Extract the (x, y) coordinate from the center of the cell holding the provided text.  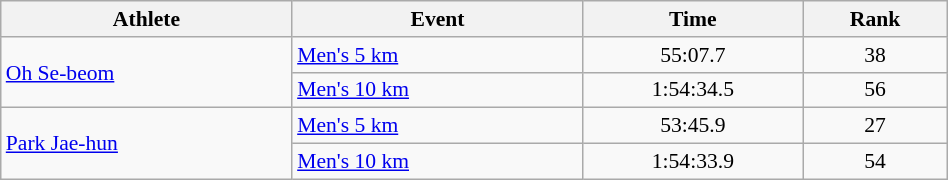
27 (875, 126)
Time (693, 19)
55:07.7 (693, 55)
Park Jae-hun (146, 144)
53:45.9 (693, 126)
54 (875, 162)
38 (875, 55)
Oh Se-beom (146, 72)
1:54:33.9 (693, 162)
Rank (875, 19)
Athlete (146, 19)
56 (875, 90)
1:54:34.5 (693, 90)
Event (438, 19)
